Search for the cell housing the specified text and yield its (x, y) center coordinate. 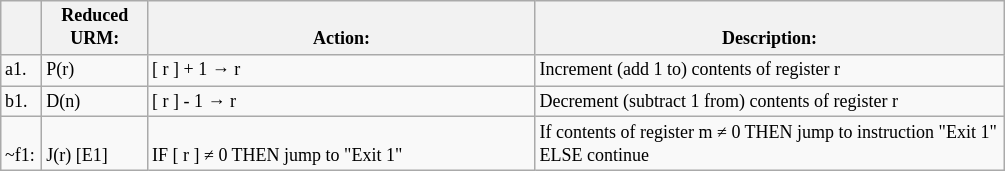
Action: (342, 28)
[ r ] + 1 → r (342, 70)
b1. (22, 102)
Decrement (subtract 1 from) contents of register r (770, 102)
a1. (22, 70)
Reduced URM: (95, 28)
[ r ] - 1 → r (342, 102)
Description: (770, 28)
J(r) [E1] (95, 144)
P(r) (95, 70)
D(n) (95, 102)
~f1: (22, 144)
IF [ r ] ≠ 0 THEN jump to "Exit 1" (342, 144)
Increment (add 1 to) contents of register r (770, 70)
If contents of register m ≠ 0 THEN jump to instruction "Exit 1" ELSE continue (770, 144)
